Extract the [X, Y] coordinate from the center of the cell holding the provided text.  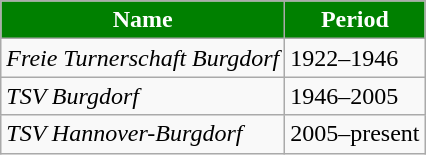
1946–2005 [355, 96]
1922–1946 [355, 58]
2005–present [355, 134]
Period [355, 20]
TSV Hannover-Burgdorf [143, 134]
TSV Burgdorf [143, 96]
Name [143, 20]
Freie Turnerschaft Burgdorf [143, 58]
